Identify which cell holds the provided text, then report its [X, Y] central coordinate. 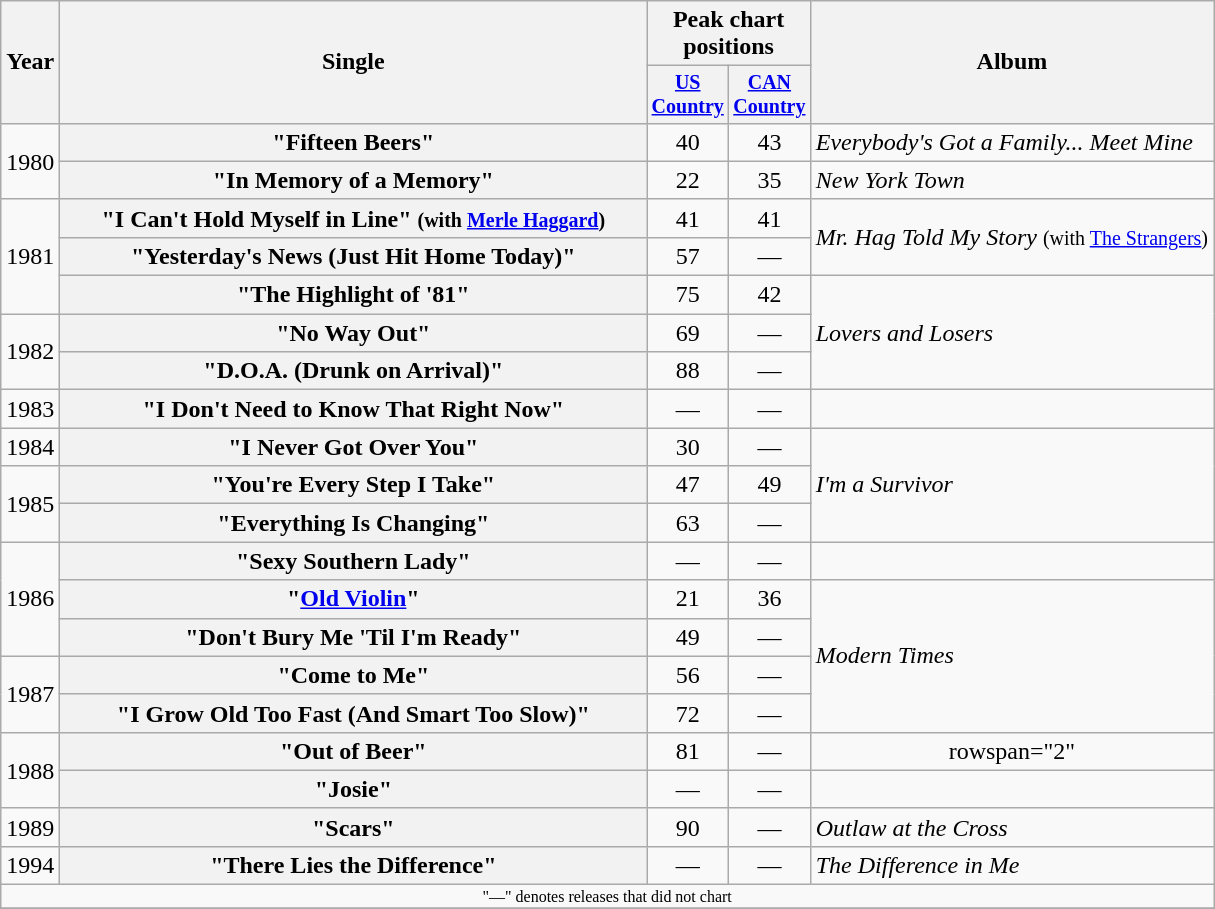
"D.O.A. (Drunk on Arrival)" [354, 371]
"Out of Beer" [354, 751]
The Difference in Me [1012, 865]
88 [688, 371]
Everybody's Got a Family... Meet Mine [1012, 142]
Lovers and Losers [1012, 333]
Single [354, 62]
56 [688, 675]
1994 [30, 865]
"Don't Bury Me 'Til I'm Ready" [354, 637]
90 [688, 827]
1988 [30, 770]
Mr. Hag Told My Story (with The Strangers) [1012, 237]
1984 [30, 447]
New York Town [1012, 180]
"I Grow Old Too Fast (And Smart Too Slow)" [354, 713]
75 [688, 295]
1983 [30, 409]
35 [770, 180]
22 [688, 180]
72 [688, 713]
Album [1012, 62]
"Old Violin" [354, 599]
1980 [30, 161]
Outlaw at the Cross [1012, 827]
57 [688, 256]
21 [688, 599]
"Yesterday's News (Just Hit Home Today)" [354, 256]
"No Way Out" [354, 333]
42 [770, 295]
Peak chartpositions [728, 34]
CAN Country [770, 94]
"Josie" [354, 789]
US Country [688, 94]
1985 [30, 504]
Year [30, 62]
1989 [30, 827]
1987 [30, 694]
1986 [30, 599]
"Scars" [354, 827]
"I Can't Hold Myself in Line" (with Merle Haggard) [354, 218]
"I Never Got Over You" [354, 447]
I'm a Survivor [1012, 485]
40 [688, 142]
36 [770, 599]
43 [770, 142]
"I Don't Need to Know That Right Now" [354, 409]
1981 [30, 256]
47 [688, 485]
63 [688, 523]
"Fifteen Beers" [354, 142]
"Sexy Southern Lady" [354, 561]
30 [688, 447]
"You're Every Step I Take" [354, 485]
"The Highlight of '81" [354, 295]
Modern Times [1012, 656]
"Everything Is Changing" [354, 523]
"There Lies the Difference" [354, 865]
"In Memory of a Memory" [354, 180]
rowspan="2" [1012, 751]
"—" denotes releases that did not chart [608, 897]
"Come to Me" [354, 675]
69 [688, 333]
1982 [30, 352]
81 [688, 751]
